Scan for the cell matching the given text and deliver its (X, Y) coordinate at center. 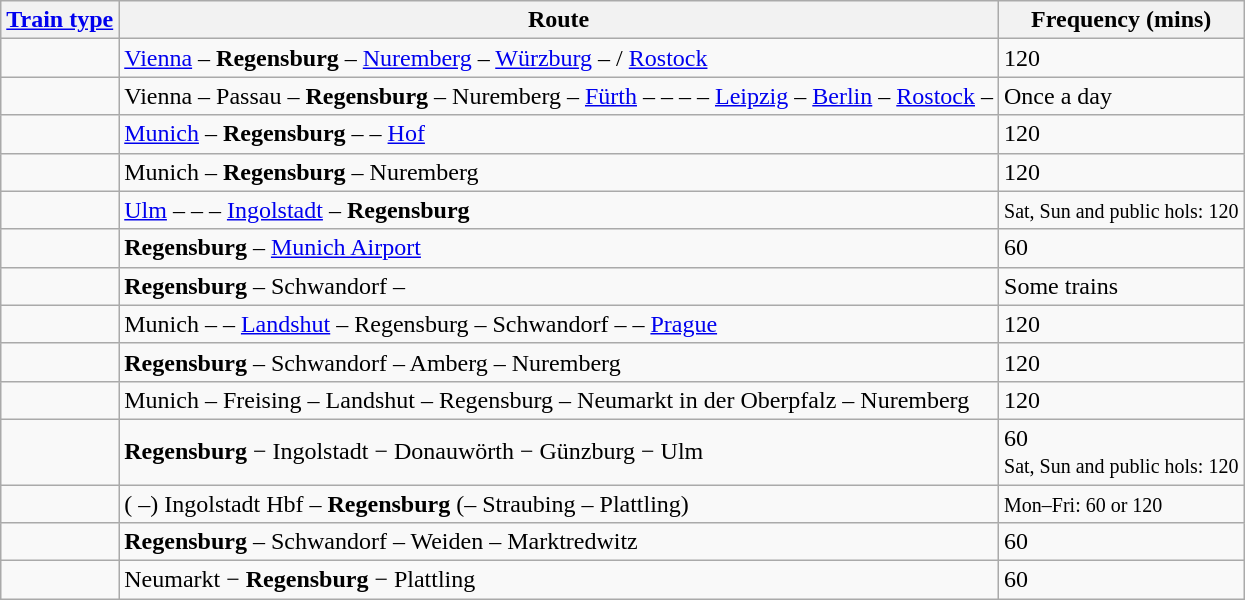
Sat, Sun and public hols: 120 (1122, 210)
Munich – Regensburg – Nuremberg (559, 172)
Once a day (1122, 96)
60Sat, Sun and public hols: 120 (1122, 452)
Regensburg – Schwandorf – Weiden – Marktredwitz (559, 542)
Munich – Regensburg – – Hof (559, 134)
Regensburg – Schwandorf – Amberg – Nuremberg (559, 362)
Munich – – Landshut – Regensburg – Schwandorf – – Prague (559, 324)
Regensburg – Munich Airport (559, 248)
( –) Ingolstadt Hbf – Regensburg (– Straubing – Plattling) (559, 503)
Regensburg − Ingolstadt − Donauwörth − Günzburg − Ulm (559, 452)
Vienna – Passau – Regensburg – Nuremberg – Fürth – – – – Leipzig – Berlin – Rostock – (559, 96)
Route (559, 20)
Train type (60, 20)
Mon–Fri: 60 or 120 (1122, 503)
Munich – Freising – Landshut – Regensburg – Neumarkt in der Oberpfalz – Nuremberg (559, 400)
Some trains (1122, 286)
Vienna – Regensburg – Nuremberg – Würzburg – / Rostock (559, 58)
Frequency (mins) (1122, 20)
Ulm – – – Ingolstadt – Regensburg (559, 210)
Neumarkt − Regensburg − Plattling (559, 580)
Regensburg – Schwandorf – (559, 286)
